Pinpoint the cell where the given text exists, returning its [X, Y] midpoint coordinate. 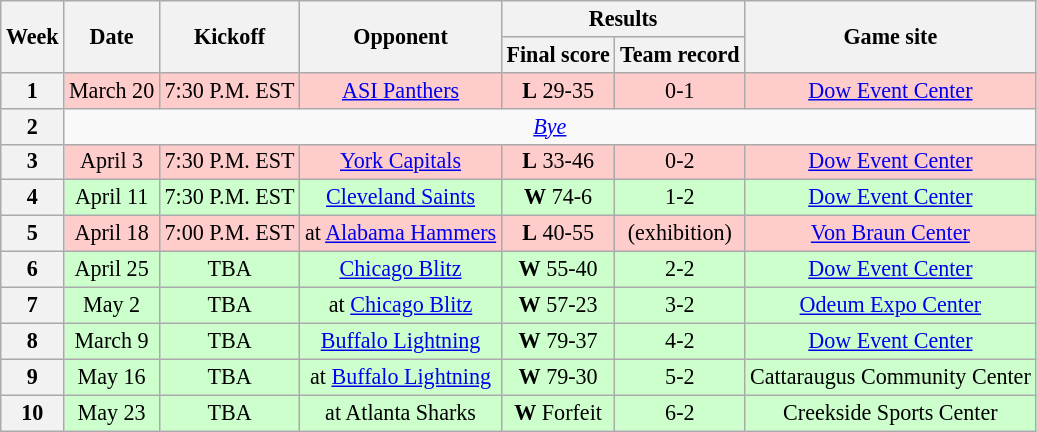
Results [622, 18]
5 [32, 233]
April 25 [112, 269]
7:00 P.M. EST [229, 233]
April 3 [112, 162]
2 [32, 126]
1 [32, 90]
6-2 [680, 412]
5-2 [680, 377]
Game site [890, 36]
Von Braun Center [890, 233]
at Atlanta Sharks [401, 412]
W 79-37 [558, 341]
Date [112, 36]
4-2 [680, 341]
9 [32, 377]
May 23 [112, 412]
Final score [558, 54]
May 16 [112, 377]
May 2 [112, 305]
Buffalo Lightning [401, 341]
3-2 [680, 305]
Week [32, 36]
W Forfeit [558, 412]
Odeum Expo Center [890, 305]
0-2 [680, 162]
L 33-46 [558, 162]
4 [32, 198]
March 9 [112, 341]
W 79-30 [558, 377]
Cattaraugus Community Center [890, 377]
Opponent [401, 36]
(exhibition) [680, 233]
7 [32, 305]
L 40-55 [558, 233]
W 55-40 [558, 269]
Team record [680, 54]
8 [32, 341]
W 74-6 [558, 198]
10 [32, 412]
ASI Panthers [401, 90]
2-2 [680, 269]
April 11 [112, 198]
Creekside Sports Center [890, 412]
Kickoff [229, 36]
at Alabama Hammers [401, 233]
L 29-35 [558, 90]
at Chicago Blitz [401, 305]
6 [32, 269]
March 20 [112, 90]
York Capitals [401, 162]
Cleveland Saints [401, 198]
W 57-23 [558, 305]
1-2 [680, 198]
0-1 [680, 90]
at Buffalo Lightning [401, 377]
Chicago Blitz [401, 269]
April 18 [112, 233]
Bye [550, 126]
3 [32, 162]
